Search for the cell housing the specified text and yield its [X, Y] center coordinate. 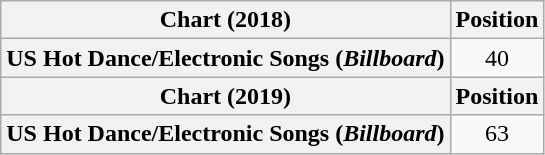
Chart (2018) [226, 20]
Chart (2019) [226, 96]
40 [497, 58]
63 [497, 134]
